Search for the cell housing the specified text and yield its (x, y) center coordinate. 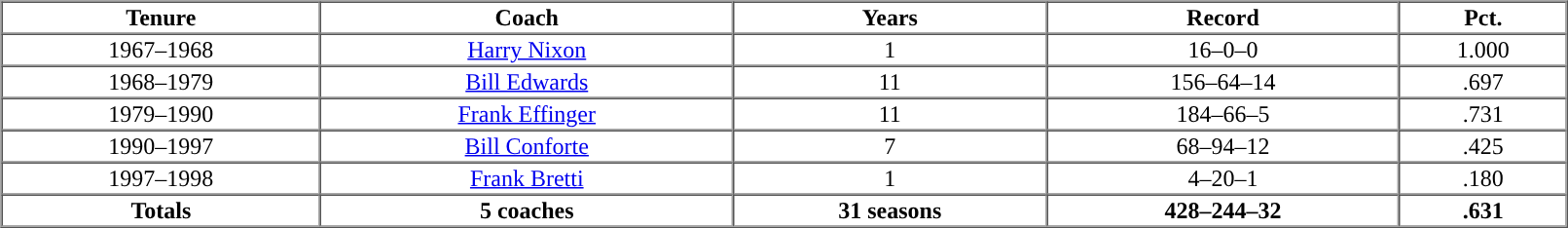
184–66–5 (1222, 113)
Coach (527, 18)
.731 (1483, 113)
Record (1222, 18)
4–20–1 (1222, 177)
Totals (162, 210)
1.000 (1483, 49)
1990–1997 (162, 146)
1967–1968 (162, 49)
.697 (1483, 82)
156–64–14 (1222, 82)
Years (890, 18)
Pct. (1483, 18)
Bill Edwards (527, 82)
1997–1998 (162, 177)
.425 (1483, 146)
68–94–12 (1222, 146)
1968–1979 (162, 82)
7 (890, 146)
16–0–0 (1222, 49)
Harry Nixon (527, 49)
.631 (1483, 210)
5 coaches (527, 210)
1979–1990 (162, 113)
428–244–32 (1222, 210)
Tenure (162, 18)
31 seasons (890, 210)
Bill Conforte (527, 146)
.180 (1483, 177)
Frank Bretti (527, 177)
Frank Effinger (527, 113)
